Output the (X, Y) coordinate of the center of the cell containing the given text.  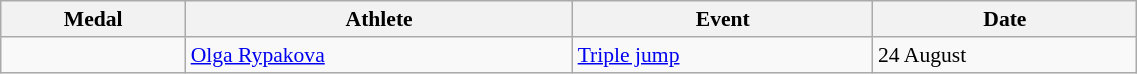
Event (723, 19)
Athlete (380, 19)
Olga Rypakova (380, 55)
Medal (94, 19)
24 August (1005, 55)
Date (1005, 19)
Triple jump (723, 55)
